From the cell containing the given text, extract its center point as [X, Y] coordinate. 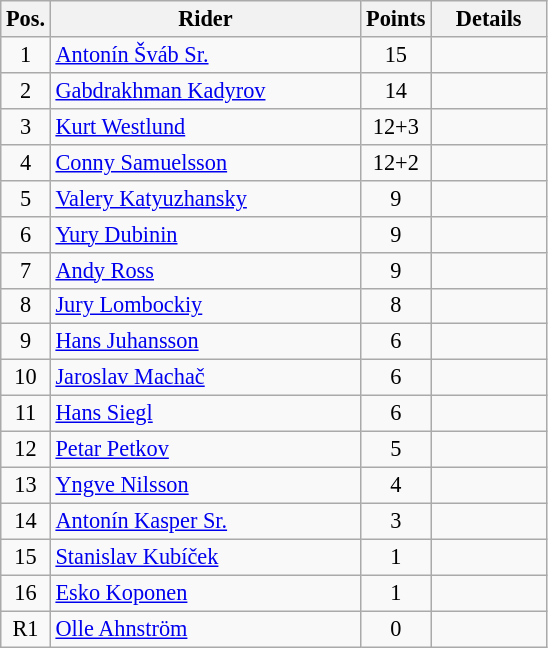
2 [26, 90]
13 [26, 485]
7 [26, 270]
Antonín Šváb Sr. [205, 55]
Valery Katyuzhansky [205, 198]
Conny Samuelsson [205, 162]
Rider [205, 19]
11 [26, 414]
Olle Ahnström [205, 629]
Gabdrakhman Kadyrov [205, 90]
Hans Siegl [205, 414]
R1 [26, 629]
12+2 [396, 162]
Esko Koponen [205, 593]
12+3 [396, 126]
Stanislav Kubíček [205, 557]
Andy Ross [205, 270]
10 [26, 378]
Points [396, 19]
Kurt Westlund [205, 126]
Hans Juhansson [205, 342]
Jury Lombockiy [205, 306]
0 [396, 629]
12 [26, 450]
Yury Dubinin [205, 234]
Pos. [26, 19]
Yngve Nilsson [205, 485]
16 [26, 593]
Jaroslav Machač [205, 378]
Details [488, 19]
Petar Petkov [205, 450]
Antonín Kasper Sr. [205, 521]
